Scan for the cell matching the given text and deliver its (X, Y) coordinate at center. 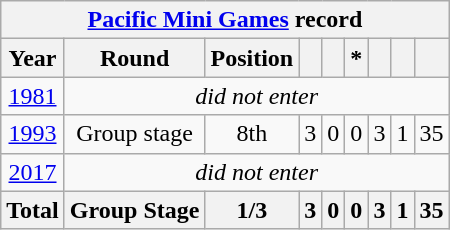
Total (33, 210)
1993 (33, 134)
Round (134, 58)
Year (33, 58)
8th (252, 134)
2017 (33, 172)
Group Stage (134, 210)
Group stage (134, 134)
1981 (33, 96)
Position (252, 58)
1/3 (252, 210)
* (356, 58)
Pacific Mini Games record (225, 20)
